Search for the cell housing the specified text and yield its (x, y) center coordinate. 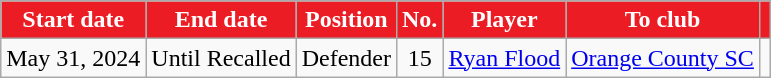
To club (663, 20)
Orange County SC (663, 58)
Start date (74, 20)
End date (221, 20)
No. (419, 20)
Until Recalled (221, 58)
Player (504, 20)
Position (346, 20)
May 31, 2024 (74, 58)
Ryan Flood (504, 58)
Defender (346, 58)
15 (419, 58)
